Provide the [x, y] coordinate of the cell's center where the given text is located.  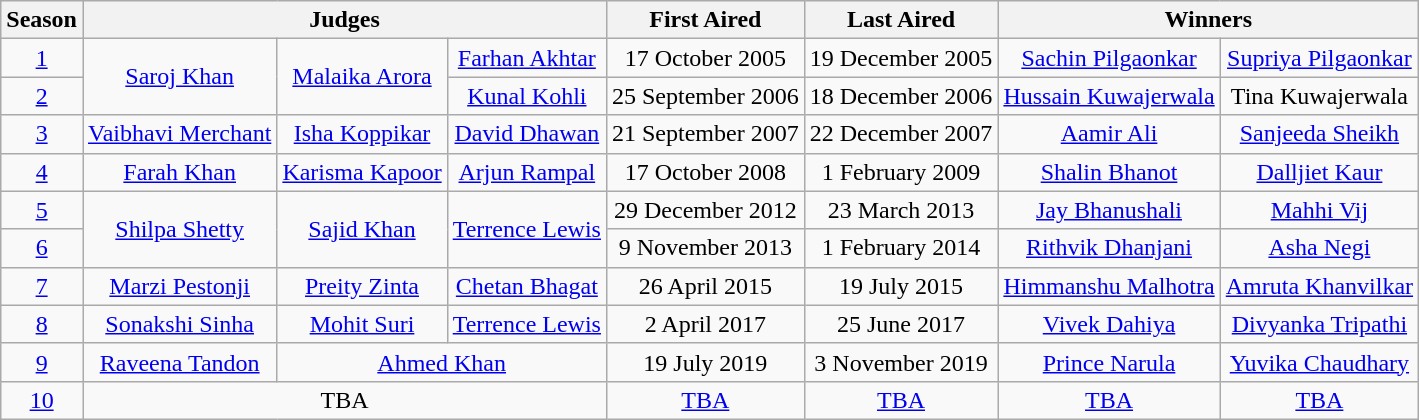
Last Aired [901, 20]
19 July 2019 [705, 362]
Ahmed Khan [442, 362]
Mahhi Vij [1319, 210]
Yuvika Chaudhary [1319, 362]
Aamir Ali [1109, 134]
Tina Kuwajerwala [1319, 96]
22 December 2007 [901, 134]
Sonakshi Sinha [179, 324]
Jay Bhanushali [1109, 210]
19 July 2015 [901, 286]
23 March 2013 [901, 210]
25 September 2006 [705, 96]
Himmanshu Malhotra [1109, 286]
Asha Negi [1319, 248]
Farah Khan [179, 172]
Sanjeeda Sheikh [1319, 134]
Divyanka Tripathi [1319, 324]
Dalljiet Kaur [1319, 172]
Chetan Bhagat [526, 286]
3 [42, 134]
25 June 2017 [901, 324]
Preity Zinta [362, 286]
Season [42, 20]
Judges [344, 20]
9 [42, 362]
17 October 2008 [705, 172]
4 [42, 172]
6 [42, 248]
Shalin Bhanot [1109, 172]
Prince Narula [1109, 362]
26 April 2015 [705, 286]
Karisma Kapoor [362, 172]
5 [42, 210]
Mohit Suri [362, 324]
1 [42, 58]
Raveena Tandon [179, 362]
21 September 2007 [705, 134]
Marzi Pestonji [179, 286]
1 February 2009 [901, 172]
Supriya Pilgaonkar [1319, 58]
8 [42, 324]
Saroj Khan [179, 77]
Vaibhavi Merchant [179, 134]
Sajid Khan [362, 229]
Amruta Khanvilkar [1319, 286]
Sachin Pilgaonkar [1109, 58]
19 December 2005 [901, 58]
7 [42, 286]
Hussain Kuwajerwala [1109, 96]
17 October 2005 [705, 58]
10 [42, 400]
3 November 2019 [901, 362]
Rithvik Dhanjani [1109, 248]
Winners [1208, 20]
29 December 2012 [705, 210]
Arjun Rampal [526, 172]
18 December 2006 [901, 96]
Shilpa Shetty [179, 229]
Kunal Kohli [526, 96]
Malaika Arora [362, 77]
David Dhawan [526, 134]
Vivek Dahiya [1109, 324]
First Aired [705, 20]
2 [42, 96]
9 November 2013 [705, 248]
Isha Koppikar [362, 134]
1 February 2014 [901, 248]
2 April 2017 [705, 324]
Farhan Akhtar [526, 58]
